Find where the given text appears and provide that cell's center as (x, y) coordinate. 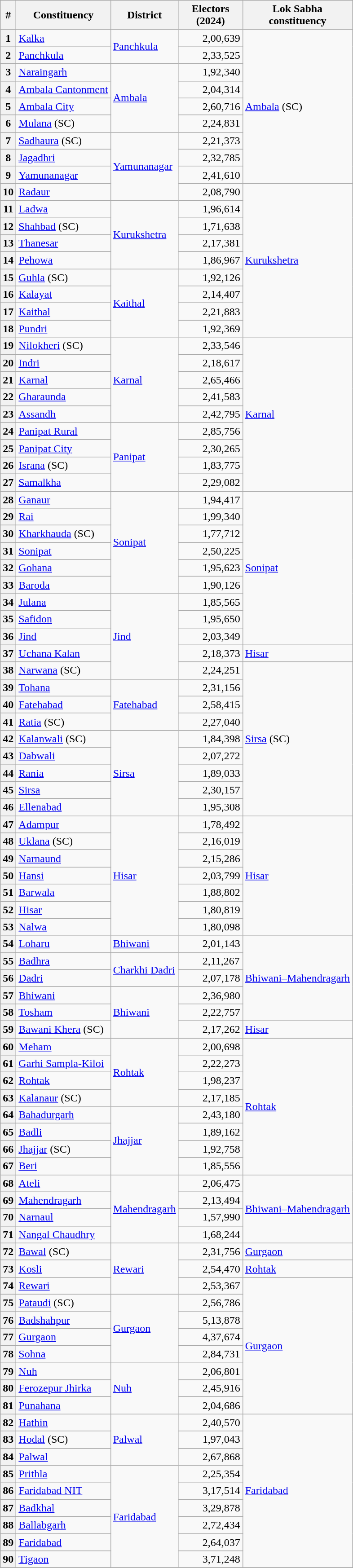
86 (8, 1491)
Adampur (63, 824)
Sadhaura (SC) (63, 141)
2,60,716 (210, 106)
61 (8, 1064)
Radaur (63, 192)
80 (8, 1388)
23 (8, 414)
2,07,272 (210, 756)
54 (8, 944)
6 (8, 123)
1,78,492 (210, 824)
2,14,407 (210, 295)
Ferozepur Jhirka (63, 1388)
35 (8, 619)
Narnaul (63, 1217)
Punahana (63, 1405)
55 (8, 961)
Ambala (SC) (297, 107)
73 (8, 1268)
88 (8, 1525)
2,07,178 (210, 978)
2,22,273 (210, 1064)
1,86,967 (210, 260)
2,85,756 (210, 431)
12 (8, 226)
90 (8, 1559)
29 (8, 517)
Pataudi (SC) (63, 1303)
34 (8, 602)
83 (8, 1440)
Kalanwali (SC) (63, 739)
1,83,775 (210, 465)
Narnaund (63, 859)
64 (8, 1115)
2,13,494 (210, 1200)
Thanesar (63, 243)
59 (8, 1029)
69 (8, 1200)
74 (8, 1286)
Rai (63, 517)
2,65,466 (210, 380)
2,54,470 (210, 1268)
42 (8, 739)
45 (8, 790)
Badshahpur (63, 1320)
Hodal (SC) (63, 1440)
26 (8, 465)
1,57,990 (210, 1217)
2,03,799 (210, 876)
2,11,267 (210, 961)
17 (8, 312)
Panipat Rural (63, 431)
1,89,162 (210, 1132)
1,77,712 (210, 534)
Safidon (63, 619)
Kalayat (63, 295)
56 (8, 978)
Dadri (63, 978)
2,00,639 (210, 38)
1,89,033 (210, 773)
2,30,265 (210, 448)
38 (8, 670)
2,32,785 (210, 158)
Kosli (63, 1268)
Bawani Khera (SC) (63, 1029)
Samalkha (63, 482)
7 (8, 141)
2,15,286 (210, 859)
10 (8, 192)
Pundri (63, 329)
Uklana (SC) (63, 841)
2,22,757 (210, 1012)
2,45,916 (210, 1388)
72 (8, 1251)
33 (8, 585)
60 (8, 1047)
Jhajjar (145, 1141)
18 (8, 329)
Baroda (63, 585)
36 (8, 636)
Constituency (63, 15)
Ladwa (63, 209)
1,99,340 (210, 517)
16 (8, 295)
24 (8, 431)
2,18,617 (210, 363)
2,72,434 (210, 1525)
Gharaunda (63, 397)
1,71,638 (210, 226)
75 (8, 1303)
2,01,143 (210, 944)
79 (8, 1371)
15 (8, 277)
3,29,878 (210, 1508)
2,41,610 (210, 175)
20 (8, 363)
Nalwa (63, 927)
Dabwali (63, 756)
58 (8, 1012)
Ballabgarh (63, 1525)
82 (8, 1423)
3,17,514 (210, 1491)
76 (8, 1320)
85 (8, 1474)
Nilokheri (SC) (63, 346)
48 (8, 841)
44 (8, 773)
1,85,556 (210, 1166)
2,18,373 (210, 653)
11 (8, 209)
Badkhal (63, 1508)
Pehowa (63, 260)
1 (8, 38)
Mulana (SC) (63, 123)
Ateli (63, 1183)
25 (8, 448)
2,41,583 (210, 397)
Tohana (63, 687)
1,88,802 (210, 893)
Shahbad (SC) (63, 226)
78 (8, 1354)
2,21,373 (210, 141)
9 (8, 175)
District (145, 15)
81 (8, 1405)
2 (8, 55)
52 (8, 910)
1,85,565 (210, 602)
Assandh (63, 414)
1,80,819 (210, 910)
1,80,098 (210, 927)
21 (8, 380)
Rania (63, 773)
Israna (SC) (63, 465)
Tigaon (63, 1559)
1,84,398 (210, 739)
3 (8, 72)
2,24,831 (210, 123)
Sohna (63, 1354)
Tosham (63, 1012)
84 (8, 1457)
13 (8, 243)
Hansi (63, 876)
Panipat (145, 457)
Kalanaur (SC) (63, 1098)
57 (8, 995)
2,31,156 (210, 687)
51 (8, 893)
19 (8, 346)
2,16,019 (210, 841)
1,95,623 (210, 568)
5 (8, 106)
1,92,758 (210, 1149)
Barwala (63, 893)
2,03,349 (210, 636)
2,17,262 (210, 1029)
2,04,686 (210, 1405)
Indri (63, 363)
2,64,037 (210, 1542)
# (8, 15)
Guhla (SC) (63, 277)
4,37,674 (210, 1337)
Narwana (SC) (63, 670)
1,92,369 (210, 329)
Badli (63, 1132)
2,50,225 (210, 551)
43 (8, 756)
30 (8, 534)
77 (8, 1337)
Sirsa (SC) (297, 739)
1,95,308 (210, 807)
2,24,251 (210, 670)
66 (8, 1149)
2,27,040 (210, 722)
49 (8, 859)
2,31,756 (210, 1251)
Bawal (SC) (63, 1251)
Uchana Kalan (63, 653)
28 (8, 500)
62 (8, 1081)
37 (8, 653)
2,36,980 (210, 995)
50 (8, 876)
Kalka (63, 38)
Ambala (145, 98)
Loharu (63, 944)
Lok Sabhaconstituency (297, 15)
Faridabad NIT (63, 1491)
Bahadurgarh (63, 1115)
40 (8, 705)
53 (8, 927)
2,53,367 (210, 1286)
2,06,475 (210, 1183)
70 (8, 1217)
67 (8, 1166)
1,68,244 (210, 1234)
Naraingarh (63, 72)
2,25,354 (210, 1474)
Gohana (63, 568)
22 (8, 397)
2,42,795 (210, 414)
1,97,043 (210, 1440)
39 (8, 687)
Kharkhauda (SC) (63, 534)
Panipat City (63, 448)
2,08,790 (210, 192)
Electors(2024) (210, 15)
5,13,878 (210, 1320)
Ambala City (63, 106)
2,04,314 (210, 89)
46 (8, 807)
14 (8, 260)
2,67,868 (210, 1457)
1,95,650 (210, 619)
71 (8, 1234)
2,84,731 (210, 1354)
Julana (63, 602)
Beri (63, 1166)
1,92,340 (210, 72)
1,98,237 (210, 1081)
2,21,883 (210, 312)
Ellenabad (63, 807)
2,17,381 (210, 243)
2,58,415 (210, 705)
Jhajjar (SC) (63, 1149)
2,00,698 (210, 1047)
2,43,180 (210, 1115)
2,29,082 (210, 482)
1,92,126 (210, 277)
Garhi Sampla-Kiloi (63, 1064)
68 (8, 1183)
1,94,417 (210, 500)
2,33,546 (210, 346)
Jagadhri (63, 158)
41 (8, 722)
89 (8, 1542)
2,56,786 (210, 1303)
Prithla (63, 1474)
1,90,126 (210, 585)
32 (8, 568)
Charkhi Dadri (145, 969)
65 (8, 1132)
2,40,570 (210, 1423)
31 (8, 551)
Badhra (63, 961)
63 (8, 1098)
Ambala Cantonment (63, 89)
Meham (63, 1047)
3,71,248 (210, 1559)
2,06,801 (210, 1371)
1,96,614 (210, 209)
8 (8, 158)
87 (8, 1508)
27 (8, 482)
Ratia (SC) (63, 722)
2,33,525 (210, 55)
Nangal Chaudhry (63, 1234)
47 (8, 824)
2,30,157 (210, 790)
Ganaur (63, 500)
4 (8, 89)
2,17,185 (210, 1098)
Hathin (63, 1423)
